Search for the cell housing the specified text and yield its [X, Y] center coordinate. 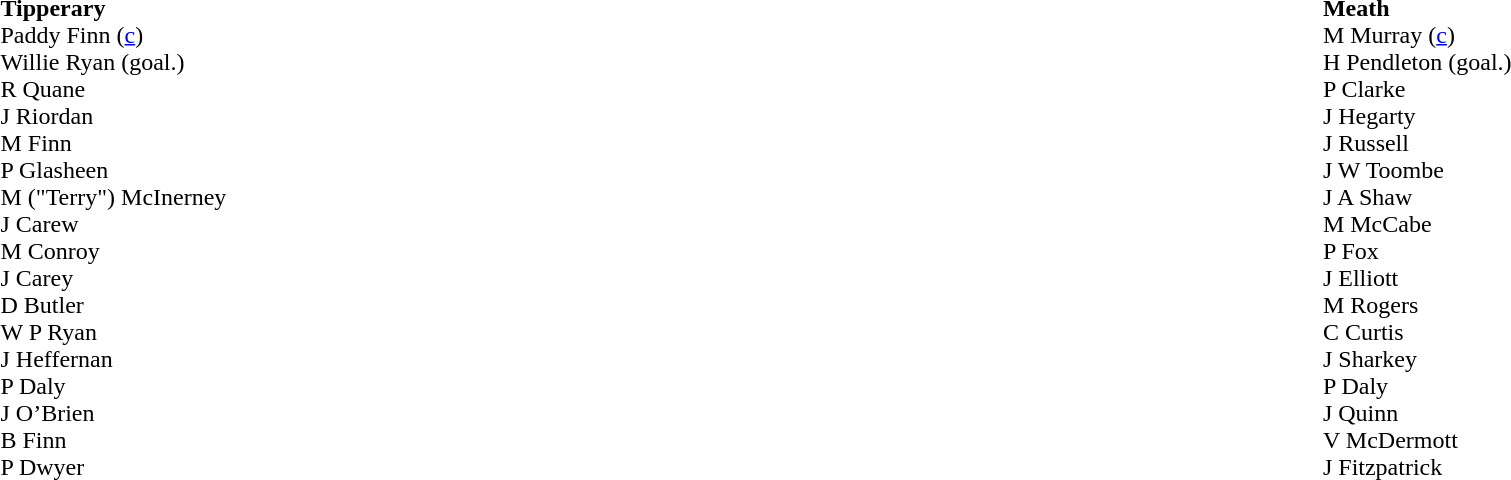
P Glasheen [113, 170]
J Riordan [113, 116]
B Finn [113, 440]
W P Ryan [113, 332]
R Quane [113, 90]
M ("Terry") McInerney [113, 198]
J Carey [113, 278]
Willie Ryan (goal.) [113, 62]
J O’Brien [113, 414]
J Heffernan [113, 360]
D Butler [113, 306]
M Finn [113, 144]
J Carew [113, 224]
M Conroy [113, 252]
P Daly [113, 386]
Paddy Finn (c) [113, 36]
